Determine the [x, y] coordinate at the center of the cell enclosing the given text.  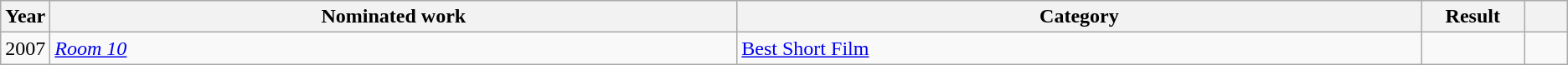
Nominated work [394, 17]
Best Short Film [1079, 48]
Result [1473, 17]
Room 10 [394, 48]
Year [25, 17]
2007 [25, 48]
Category [1079, 17]
